Find where the given text appears and provide that cell's center as [x, y] coordinate. 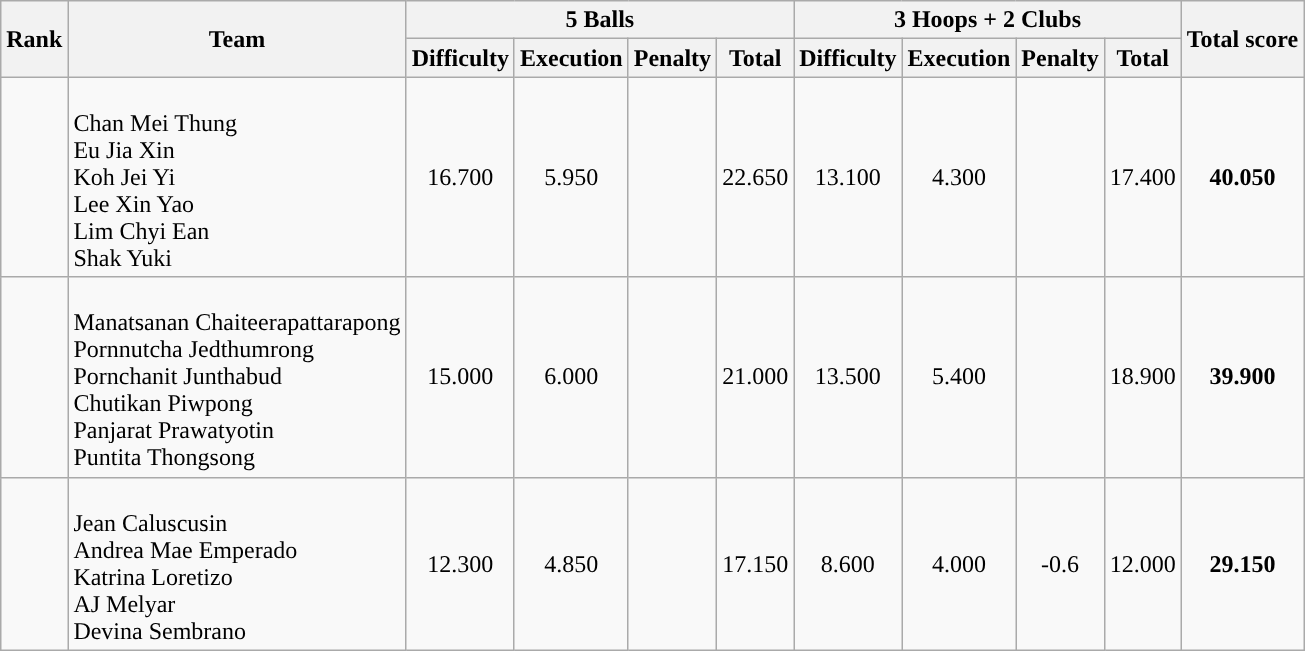
18.900 [1142, 377]
Chan Mei ThungEu Jia XinKoh Jei YiLee Xin YaoLim Chyi EanShak Yuki [237, 177]
39.900 [1242, 377]
13.500 [848, 377]
6.000 [571, 377]
29.150 [1242, 564]
Jean CaluscusinAndrea Mae EmperadoKatrina LoretizoAJ MelyarDevina Sembrano [237, 564]
5.400 [959, 377]
Total score [1242, 39]
17.400 [1142, 177]
5 Balls [600, 20]
Team [237, 39]
3 Hoops + 2 Clubs [988, 20]
4.000 [959, 564]
4.850 [571, 564]
5.950 [571, 177]
17.150 [756, 564]
12.300 [460, 564]
21.000 [756, 377]
-0.6 [1060, 564]
Rank [34, 39]
4.300 [959, 177]
Manatsanan ChaiteerapattarapongPornnutcha JedthumrongPornchanit JunthabudChutikan PiwpongPanjarat PrawatyotinPuntita Thongsong [237, 377]
13.100 [848, 177]
8.600 [848, 564]
12.000 [1142, 564]
16.700 [460, 177]
40.050 [1242, 177]
22.650 [756, 177]
15.000 [460, 377]
